Return (x, y) of the center of cell containing provided text 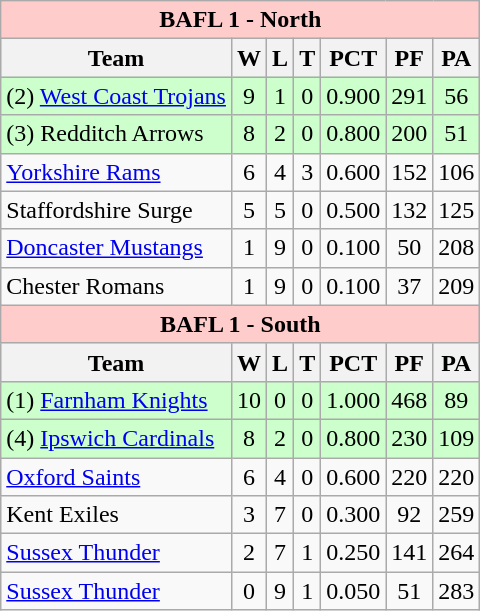
0.250 (354, 553)
0.050 (354, 591)
141 (410, 553)
Chester Romans (116, 286)
259 (456, 515)
Doncaster Mustangs (116, 248)
89 (456, 400)
56 (456, 96)
200 (410, 134)
Oxford Saints (116, 477)
(4) Ipswich Cardinals (116, 438)
209 (456, 286)
283 (456, 591)
(2) West Coast Trojans (116, 96)
0.300 (354, 515)
BAFL 1 - South (240, 324)
Staffordshire Surge (116, 210)
152 (410, 172)
106 (456, 172)
208 (456, 248)
1.000 (354, 400)
264 (456, 553)
10 (248, 400)
Yorkshire Rams (116, 172)
Kent Exiles (116, 515)
125 (456, 210)
132 (410, 210)
0.500 (354, 210)
291 (410, 96)
109 (456, 438)
37 (410, 286)
92 (410, 515)
0.900 (354, 96)
50 (410, 248)
230 (410, 438)
BAFL 1 - North (240, 20)
(1) Farnham Knights (116, 400)
(3) Redditch Arrows (116, 134)
468 (410, 400)
